Determine the (X, Y) coordinate at the center of the cell enclosing the given text.  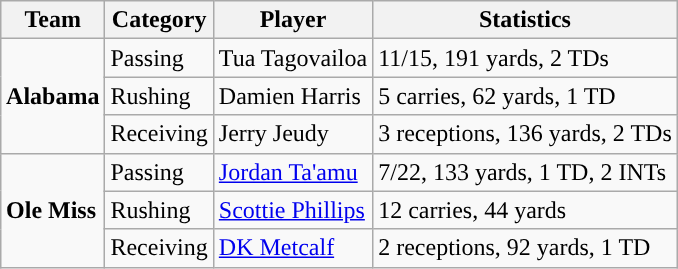
3 receptions, 136 yards, 2 TDs (526, 134)
Tua Tagovailoa (292, 58)
Damien Harris (292, 96)
Team (53, 20)
12 carries, 44 yards (526, 210)
Jerry Jeudy (292, 134)
7/22, 133 yards, 1 TD, 2 INTs (526, 172)
Alabama (53, 96)
Ole Miss (53, 210)
Scottie Phillips (292, 210)
5 carries, 62 yards, 1 TD (526, 96)
Jordan Ta'amu (292, 172)
Statistics (526, 20)
Player (292, 20)
Category (159, 20)
11/15, 191 yards, 2 TDs (526, 58)
2 receptions, 92 yards, 1 TD (526, 248)
DK Metcalf (292, 248)
